Output the (X, Y) coordinate of the center of the cell containing the given text.  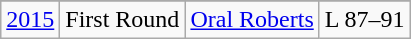
L 87–91 (364, 20)
Oral Roberts (252, 20)
First Round (122, 20)
2015 (30, 20)
